Detect which cell encompasses the target text, then output its [x, y] center coordinate. 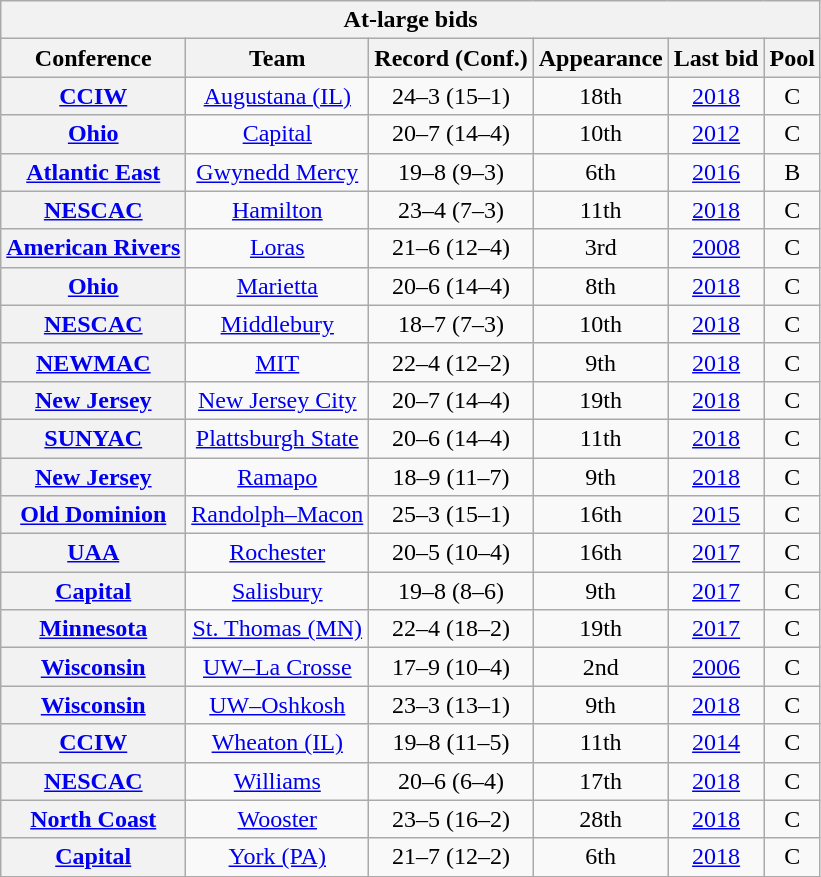
Ramapo [278, 477]
18–7 (7–3) [451, 324]
2nd [600, 667]
Williams [278, 781]
MIT [278, 362]
UAA [94, 553]
2008 [716, 248]
NEWMAC [94, 362]
St. Thomas (MN) [278, 629]
Minnesota [94, 629]
23–4 (7–3) [451, 210]
20–6 (6–4) [451, 781]
2015 [716, 515]
24–3 (15–1) [451, 96]
Loras [278, 248]
Augustana (IL) [278, 96]
28th [600, 819]
North Coast [94, 819]
18–9 (11–7) [451, 477]
Old Dominion [94, 515]
New Jersey City [278, 400]
Appearance [600, 58]
8th [600, 286]
3rd [600, 248]
17th [600, 781]
Conference [94, 58]
Gwynedd Mercy [278, 172]
21–6 (12–4) [451, 248]
19–8 (11–5) [451, 743]
19–8 (8–6) [451, 591]
23–3 (13–1) [451, 705]
SUNYAC [94, 438]
21–7 (12–2) [451, 857]
Atlantic East [94, 172]
Pool [792, 58]
UW–Oshkosh [278, 705]
2006 [716, 667]
York (PA) [278, 857]
17–9 (10–4) [451, 667]
Team [278, 58]
Record (Conf.) [451, 58]
Plattsburgh State [278, 438]
Marietta [278, 286]
20–5 (10–4) [451, 553]
2012 [716, 134]
UW–La Crosse [278, 667]
19–8 (9–3) [451, 172]
Randolph–Macon [278, 515]
Rochester [278, 553]
22–4 (12–2) [451, 362]
American Rivers [94, 248]
25–3 (15–1) [451, 515]
Hamilton [278, 210]
18th [600, 96]
Wooster [278, 819]
22–4 (18–2) [451, 629]
Last bid [716, 58]
2016 [716, 172]
B [792, 172]
At-large bids [411, 20]
23–5 (16–2) [451, 819]
Middlebury [278, 324]
2014 [716, 743]
Salisbury [278, 591]
Wheaton (IL) [278, 743]
